Return [x, y] of the center of cell containing provided text 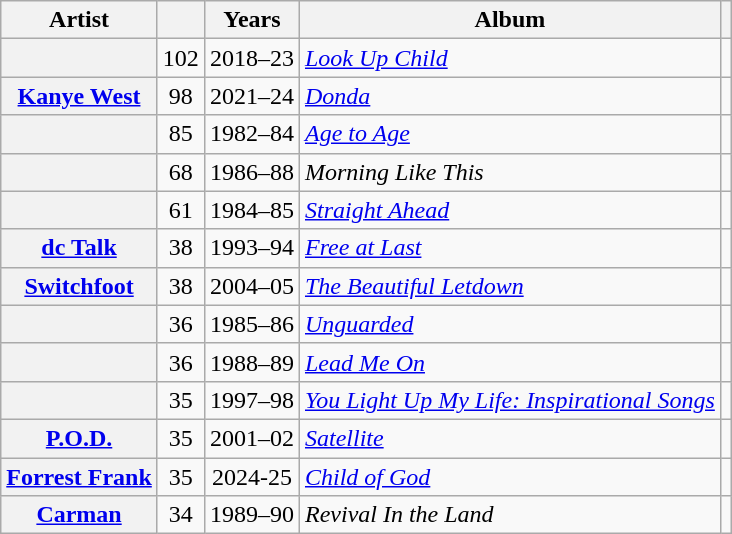
1985–86 [252, 324]
Years [252, 20]
Revival In the Land [510, 515]
1993–94 [252, 248]
2024-25 [252, 477]
1989–90 [252, 515]
85 [180, 134]
Morning Like This [510, 172]
102 [180, 58]
Straight Ahead [510, 210]
1982–84 [252, 134]
Switchfoot [80, 286]
Look Up Child [510, 58]
Artist [80, 20]
Unguarded [510, 324]
1984–85 [252, 210]
You Light Up My Life: Inspirational Songs [510, 400]
61 [180, 210]
68 [180, 172]
1988–89 [252, 362]
Album [510, 20]
Free at Last [510, 248]
2018–23 [252, 58]
1986–88 [252, 172]
Lead Me On [510, 362]
34 [180, 515]
Forrest Frank [80, 477]
The Beautiful Letdown [510, 286]
Satellite [510, 438]
Carman [80, 515]
Donda [510, 96]
2021–24 [252, 96]
98 [180, 96]
dc Talk [80, 248]
Age to Age [510, 134]
2004–05 [252, 286]
Kanye West [80, 96]
1997–98 [252, 400]
Child of God [510, 477]
P.O.D. [80, 438]
2001–02 [252, 438]
